Locate the cell with the specified text and output its (X, Y) center coordinate. 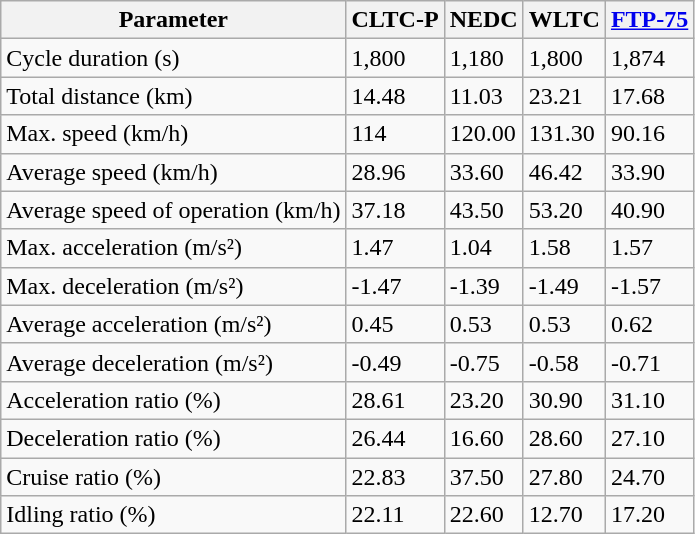
37.50 (484, 477)
CLTC-P (395, 20)
1.04 (484, 248)
12.70 (564, 515)
Average acceleration (m/s²) (174, 324)
WLTC (564, 20)
22.83 (395, 477)
-1.47 (395, 286)
17.68 (649, 96)
-0.49 (395, 362)
24.70 (649, 477)
-0.58 (564, 362)
90.16 (649, 134)
Max. speed (km/h) (174, 134)
37.18 (395, 210)
27.10 (649, 438)
0.62 (649, 324)
1.47 (395, 248)
28.61 (395, 400)
16.60 (484, 438)
22.11 (395, 515)
23.20 (484, 400)
31.10 (649, 400)
Acceleration ratio (%) (174, 400)
17.20 (649, 515)
1,180 (484, 58)
120.00 (484, 134)
14.48 (395, 96)
27.80 (564, 477)
Max. acceleration (m/s²) (174, 248)
-1.57 (649, 286)
40.90 (649, 210)
-0.75 (484, 362)
Idling ratio (%) (174, 515)
NEDC (484, 20)
1.58 (564, 248)
33.90 (649, 172)
-1.39 (484, 286)
1.57 (649, 248)
46.42 (564, 172)
Cycle duration (s) (174, 58)
Parameter (174, 20)
Deceleration ratio (%) (174, 438)
0.45 (395, 324)
-1.49 (564, 286)
Average deceleration (m/s²) (174, 362)
-0.71 (649, 362)
131.30 (564, 134)
26.44 (395, 438)
FTP-75 (649, 20)
Average speed of operation (km/h) (174, 210)
28.60 (564, 438)
11.03 (484, 96)
28.96 (395, 172)
33.60 (484, 172)
30.90 (564, 400)
114 (395, 134)
Max. deceleration (m/s²) (174, 286)
Total distance (km) (174, 96)
23.21 (564, 96)
Cruise ratio (%) (174, 477)
53.20 (564, 210)
43.50 (484, 210)
Average speed (km/h) (174, 172)
1,874 (649, 58)
22.60 (484, 515)
